From the cell containing the given text, extract its center point as (x, y) coordinate. 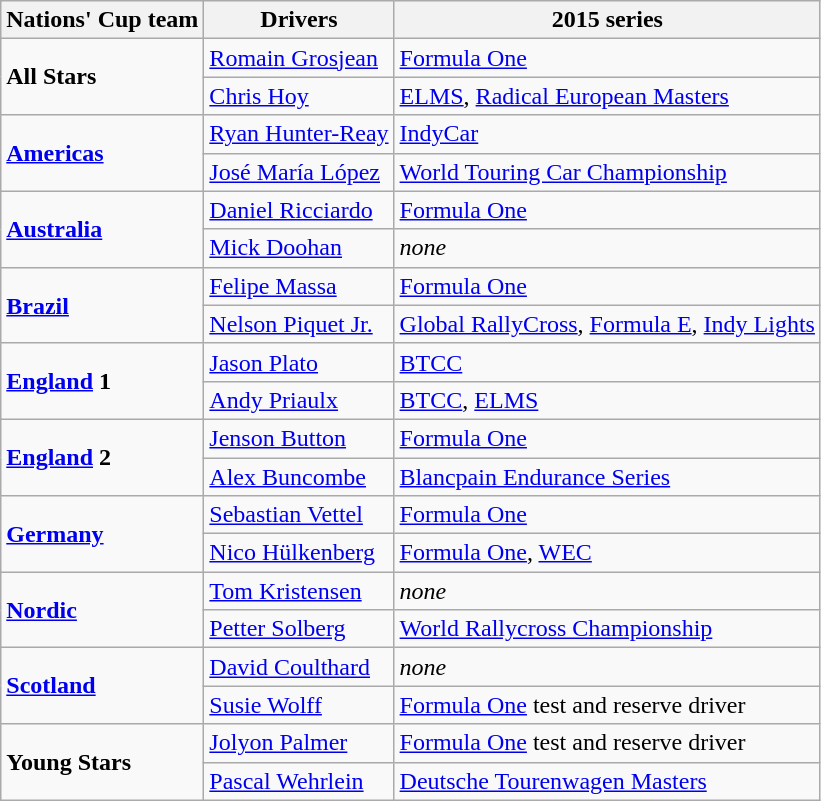
Pascal Wehrlein (299, 781)
Tom Kristensen (299, 591)
Brazil (102, 305)
ELMS, Radical European Masters (607, 96)
BTCC (607, 362)
Formula One, WEC (607, 553)
Drivers (299, 20)
Nordic (102, 610)
David Coulthard (299, 667)
Nations' Cup team (102, 20)
World Rallycross Championship (607, 629)
Jolyon Palmer (299, 743)
José María López (299, 172)
Nelson Piquet Jr. (299, 324)
Germany (102, 534)
Blancpain Endurance Series (607, 477)
England 1 (102, 381)
Scotland (102, 686)
Romain Grosjean (299, 58)
Jason Plato (299, 362)
Andy Priaulx (299, 400)
Global RallyCross, Formula E, Indy Lights (607, 324)
Jenson Button (299, 438)
Petter Solberg (299, 629)
Nico Hülkenberg (299, 553)
IndyCar (607, 134)
Sebastian Vettel (299, 515)
Australia (102, 229)
Daniel Ricciardo (299, 210)
Americas (102, 153)
Felipe Massa (299, 286)
World Touring Car Championship (607, 172)
Young Stars (102, 762)
Chris Hoy (299, 96)
Alex Buncombe (299, 477)
2015 series (607, 20)
Mick Doohan (299, 248)
Deutsche Tourenwagen Masters (607, 781)
Ryan Hunter-Reay (299, 134)
Susie Wolff (299, 705)
All Stars (102, 77)
BTCC, ELMS (607, 400)
England 2 (102, 457)
